Locate the cell with the specified text and output its [x, y] center coordinate. 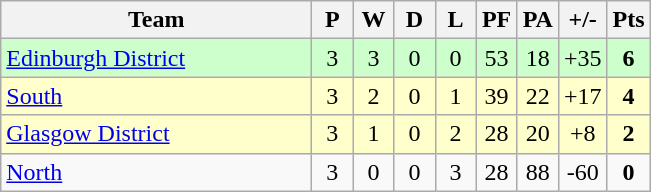
Pts [628, 20]
Edinburgh District [156, 58]
22 [538, 96]
South [156, 96]
D [414, 20]
+/- [582, 20]
4 [628, 96]
53 [496, 58]
North [156, 172]
20 [538, 134]
Team [156, 20]
18 [538, 58]
88 [538, 172]
PF [496, 20]
L [456, 20]
-60 [582, 172]
+17 [582, 96]
W [374, 20]
+35 [582, 58]
PA [538, 20]
+8 [582, 134]
39 [496, 96]
P [332, 20]
Glasgow District [156, 134]
6 [628, 58]
